Detect which cell encompasses the target text, then output its (X, Y) center coordinate. 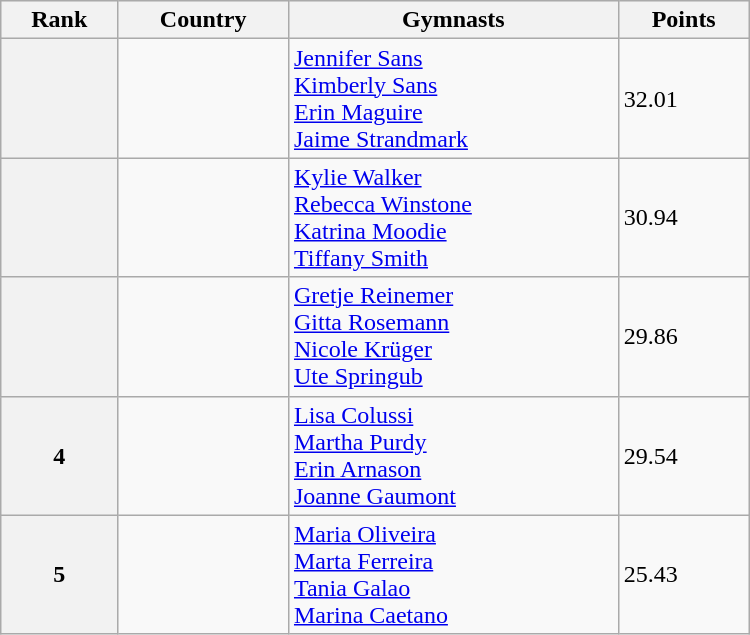
32.01 (684, 98)
Maria Oliveira Marta Ferreira Tania Galao Marina Caetano (453, 574)
30.94 (684, 218)
Rank (60, 20)
25.43 (684, 574)
29.54 (684, 456)
Gretje Reinemer Gitta Rosemann Nicole Krüger Ute Springub (453, 336)
Country (204, 20)
Jennifer Sans Kimberly Sans Erin Maguire Jaime Strandmark (453, 98)
Lisa Colussi Martha Purdy Erin Arnason Joanne Gaumont (453, 456)
4 (60, 456)
Kylie Walker Rebecca Winstone Katrina Moodie Tiffany Smith (453, 218)
Gymnasts (453, 20)
5 (60, 574)
Points (684, 20)
29.86 (684, 336)
